Return the [x, y] coordinate for the center point of the cell that contains the specified text.  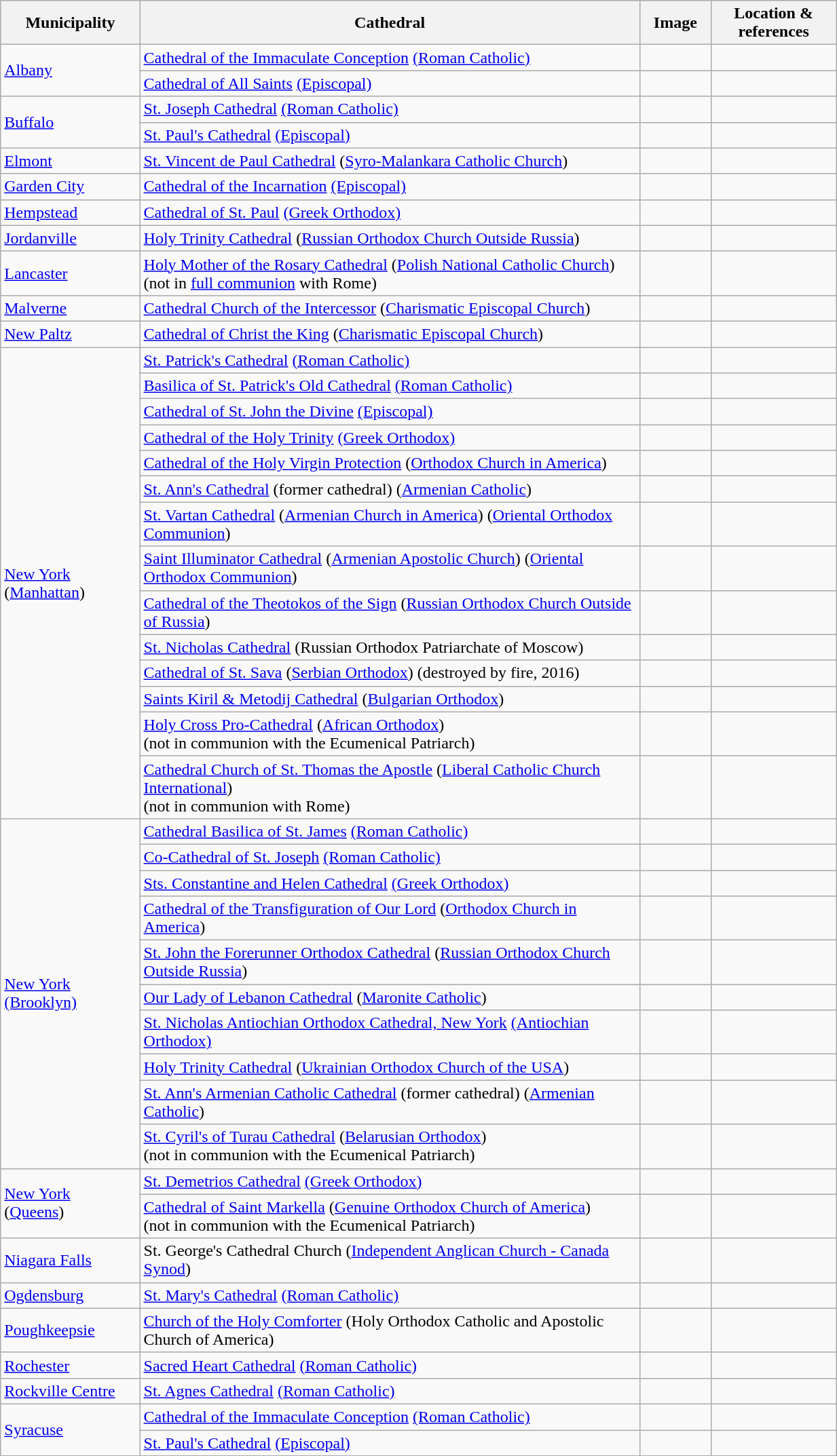
Hempstead [71, 212]
Holy Mother of the Rosary Cathedral (Polish National Catholic Church)(not in full communion with Rome) [390, 273]
Cathedral of the Transfiguration of Our Lord (Orthodox Church in America) [390, 919]
Cathedral of Christ the King (Charismatic Episcopal Church) [390, 334]
Cathedral of the Holy Virgin Protection (Orthodox Church in America) [390, 463]
Elmont [71, 161]
Garden City [71, 187]
St. Vincent de Paul Cathedral (Syro-Malankara Catholic Church) [390, 161]
St. Patrick's Cathedral (Roman Catholic) [390, 360]
Holy Trinity Cathedral (Ukrainian Orthodox Church of the USA) [390, 1067]
St. Cyril's of Turau Cathedral (Belarusian Orthodox)(not in communion with the Ecumenical Patriarch) [390, 1147]
Cathedral of Saint Markella (Genuine Orthodox Church of America)(not in communion with the Ecumenical Patriarch) [390, 1216]
Jordanville [71, 238]
Cathedral of the Holy Trinity (Greek Orthodox) [390, 438]
New York(Manhattan) [71, 583]
St. Nicholas Cathedral (Russian Orthodox Patriarchate of Moscow) [390, 647]
Church of the Holy Comforter (Holy Orthodox Catholic and Apostolic Church of America) [390, 1330]
Cathedral of St. Paul (Greek Orthodox) [390, 212]
New York(Queens) [71, 1204]
St. George's Cathedral Church (Independent Anglican Church - Canada Synod) [390, 1261]
Niagara Falls [71, 1261]
Syracuse [71, 1430]
St. Vartan Cathedral (Armenian Church in America) (Oriental Orthodox Communion) [390, 524]
Buffalo [71, 122]
St. Nicholas Antiochian Orthodox Cathedral, New York (Antiochian Orthodox) [390, 1033]
St. John the Forerunner Orthodox Cathedral (Russian Orthodox Church Outside Russia) [390, 962]
Malverne [71, 308]
St. Agnes Cathedral (Roman Catholic) [390, 1391]
Municipality [71, 23]
Ogdensburg [71, 1295]
Saint Illuminator Cathedral (Armenian Apostolic Church) (Oriental Orthodox Communion) [390, 569]
Location & references [774, 23]
Cathedral [390, 23]
Co-Cathedral of St. Joseph (Roman Catholic) [390, 857]
Cathedral of St. John the Divine (Episcopal) [390, 412]
Image [675, 23]
Cathedral of the Incarnation (Episcopal) [390, 187]
Cathedral Basilica of St. James (Roman Catholic) [390, 831]
Cathedral of St. Sava (Serbian Orthodox) (destroyed by fire, 2016) [390, 673]
St. Ann's Armenian Catholic Cathedral (former cathedral) (Armenian Catholic) [390, 1102]
Rochester [71, 1365]
Holy Trinity Cathedral (Russian Orthodox Church Outside Russia) [390, 238]
Rockville Centre [71, 1391]
St. Demetrios Cathedral (Greek Orthodox) [390, 1181]
New Paltz [71, 334]
Cathedral Church of the Intercessor (Charismatic Episcopal Church) [390, 308]
Cathedral Church of St. Thomas the Apostle (Liberal Catholic Church International)(not in communion with Rome) [390, 787]
Holy Cross Pro-Cathedral (African Orthodox)(not in communion with the Ecumenical Patriarch) [390, 734]
Basilica of St. Patrick's Old Cathedral (Roman Catholic) [390, 386]
St. Joseph Cathedral (Roman Catholic) [390, 109]
Poughkeepsie [71, 1330]
New York(Brooklyn) [71, 993]
Cathedral of the Theotokos of the Sign (Russian Orthodox Church Outside of Russia) [390, 612]
St. Mary's Cathedral (Roman Catholic) [390, 1295]
Cathedral of All Saints (Episcopal) [390, 83]
Lancaster [71, 273]
Saints Kiril & Metodij Cathedral (Bulgarian Orthodox) [390, 699]
Sts. Constantine and Helen Cathedral (Greek Orthodox) [390, 883]
Our Lady of Lebanon Cathedral (Maronite Catholic) [390, 997]
St. Ann's Cathedral (former cathedral) (Armenian Catholic) [390, 489]
Sacred Heart Cathedral (Roman Catholic) [390, 1365]
Albany [71, 71]
